Output the (x, y) coordinate of the center of the cell containing the given text.  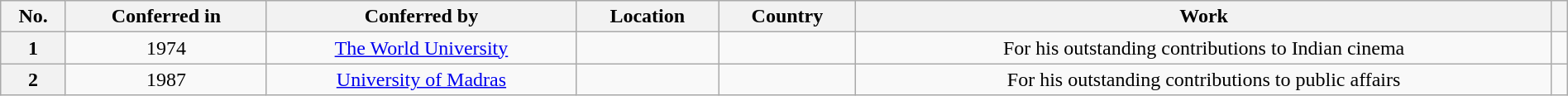
1987 (165, 79)
Conferred by (421, 17)
Conferred in (165, 17)
1 (33, 48)
1974 (165, 48)
For his outstanding contributions to Indian cinema (1204, 48)
The World University (421, 48)
For his outstanding contributions to public affairs (1204, 79)
2 (33, 79)
Location (648, 17)
Country (787, 17)
No. (33, 17)
Work (1204, 17)
University of Madras (421, 79)
